From the cell containing the given text, extract its center point as [x, y] coordinate. 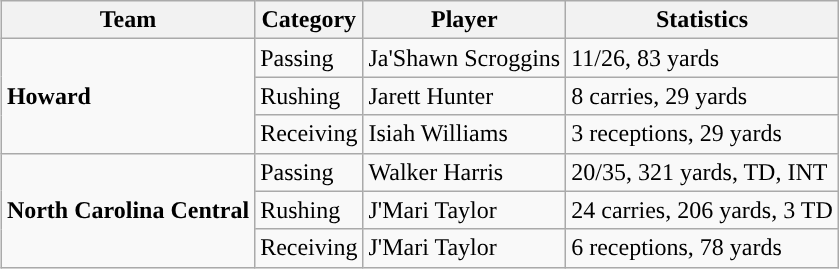
Category [309, 20]
Howard [128, 96]
24 carries, 206 yards, 3 TD [702, 210]
8 carries, 29 yards [702, 96]
Team [128, 20]
Walker Harris [464, 172]
6 receptions, 78 yards [702, 248]
Statistics [702, 20]
Jarett Hunter [464, 96]
11/26, 83 yards [702, 58]
Ja'Shawn Scroggins [464, 58]
Player [464, 20]
20/35, 321 yards, TD, INT [702, 172]
3 receptions, 29 yards [702, 134]
North Carolina Central [128, 210]
Isiah Williams [464, 134]
